From the cell containing the given text, extract its center point as [x, y] coordinate. 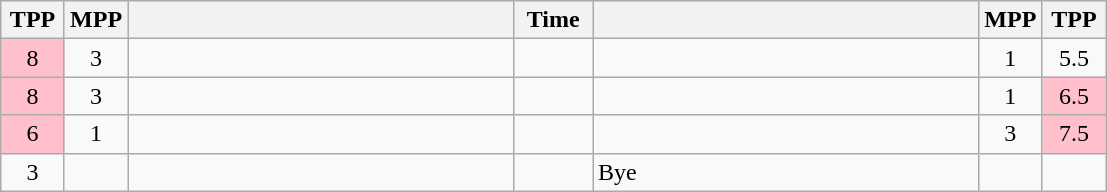
Time [554, 20]
Bye [785, 172]
5.5 [1074, 58]
6 [33, 134]
6.5 [1074, 96]
7.5 [1074, 134]
